Detect which cell encompasses the target text, then output its [X, Y] center coordinate. 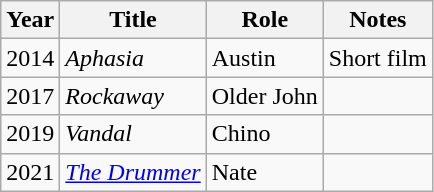
Title [133, 20]
2019 [30, 134]
Year [30, 20]
Austin [264, 58]
Aphasia [133, 58]
Role [264, 20]
Short film [378, 58]
Older John [264, 96]
2021 [30, 172]
Vandal [133, 134]
Chino [264, 134]
2017 [30, 96]
Notes [378, 20]
2014 [30, 58]
Rockaway [133, 96]
The Drummer [133, 172]
Nate [264, 172]
